Locate the cell with the specified text and output its (x, y) center coordinate. 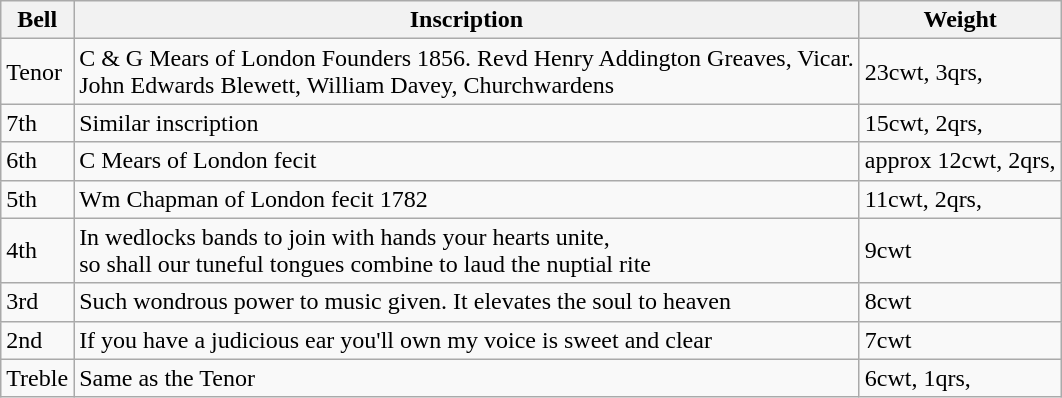
Wm Chapman of London fecit 1782 (467, 199)
11cwt, 2qrs, (960, 199)
Such wondrous power to music given. It elevates the soul to heaven (467, 302)
Weight (960, 20)
15cwt, 2qrs, (960, 123)
Bell (38, 20)
Inscription (467, 20)
3rd (38, 302)
6th (38, 161)
Same as the Tenor (467, 378)
6cwt, 1qrs, (960, 378)
7th (38, 123)
C & G Mears of London Founders 1856. Revd Henry Addington Greaves, Vicar.John Edwards Blewett, William Davey, Churchwardens (467, 72)
Treble (38, 378)
4th (38, 250)
5th (38, 199)
Similar inscription (467, 123)
approx 12cwt, 2qrs, (960, 161)
7cwt (960, 340)
23cwt, 3qrs, (960, 72)
8cwt (960, 302)
C Mears of London fecit (467, 161)
In wedlocks bands to join with hands your hearts unite,so shall our tuneful tongues combine to laud the nuptial rite (467, 250)
If you have a judicious ear you'll own my voice is sweet and clear (467, 340)
9cwt (960, 250)
2nd (38, 340)
Tenor (38, 72)
